Identify which cell holds the provided text, then report its (x, y) central coordinate. 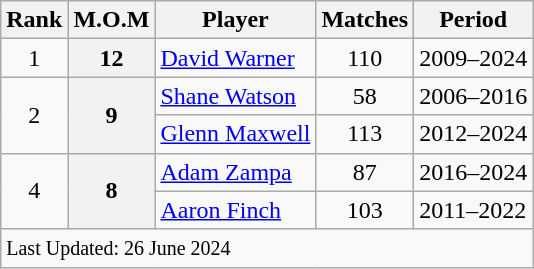
Rank (34, 20)
2 (34, 115)
Aaron Finch (236, 210)
110 (365, 58)
Last Updated: 26 June 2024 (267, 248)
Period (474, 20)
David Warner (236, 58)
2006–2016 (474, 96)
Player (236, 20)
4 (34, 191)
1 (34, 58)
Matches (365, 20)
2012–2024 (474, 134)
103 (365, 210)
2009–2024 (474, 58)
9 (112, 115)
12 (112, 58)
8 (112, 191)
58 (365, 96)
2016–2024 (474, 172)
Adam Zampa (236, 172)
87 (365, 172)
Shane Watson (236, 96)
2011–2022 (474, 210)
Glenn Maxwell (236, 134)
M.O.M (112, 20)
113 (365, 134)
